Return (x, y) of the center of cell containing provided text 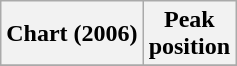
Peakposition (189, 34)
Chart (2006) (72, 34)
